Return [x, y] of the center of cell containing provided text 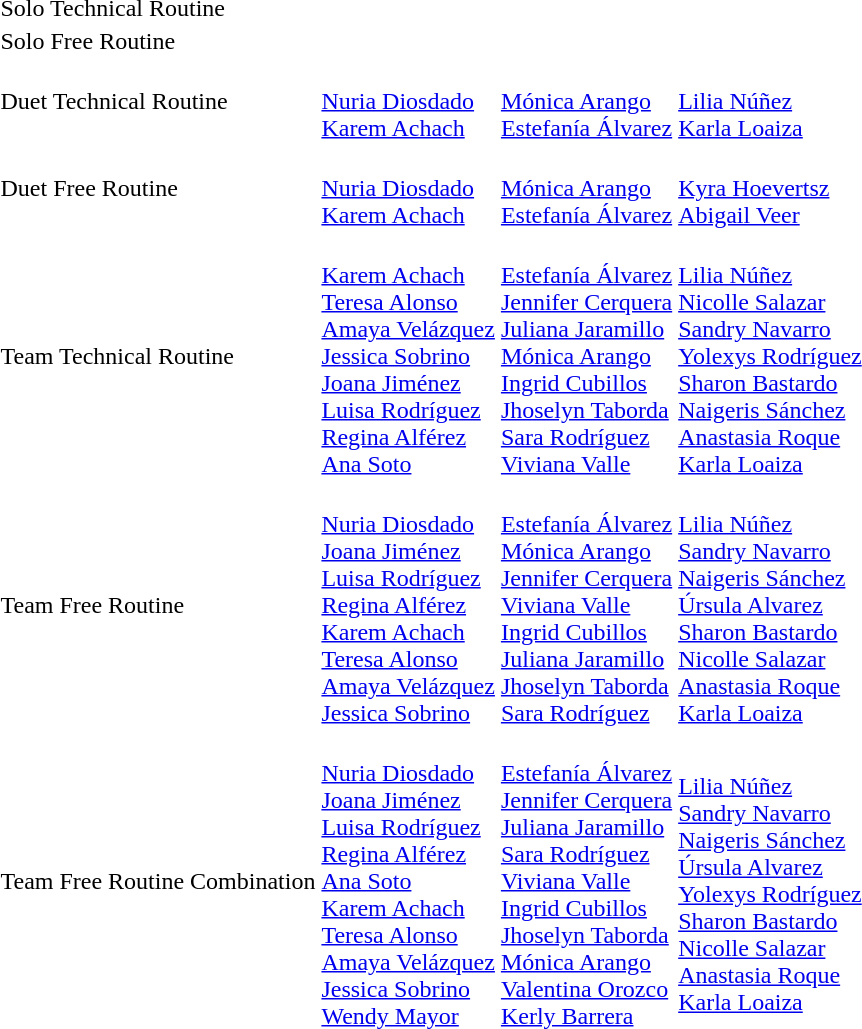
Estefanía ÁlvarezJennifer CerqueraJuliana JaramilloMónica ArangoIngrid CubillosJhoselyn TabordaSara RodríguezViviana Valle [586, 356]
Nuria DiosdadoJoana JiménezLuisa RodríguezRegina AlférezKarem AchachTeresa AlonsoAmaya VelázquezJessica Sobrino [408, 605]
Estefanía ÁlvarezMónica ArangoJennifer CerqueraViviana ValleIngrid CubillosJuliana JaramilloJhoselyn TabordaSara Rodríguez [586, 605]
Karem AchachTeresa AlonsoAmaya VelázquezJessica SobrinoJoana JiménezLuisa RodríguezRegina AlférezAna Soto [408, 356]
